Determine the [x, y] coordinate at the center of the cell enclosing the given text.  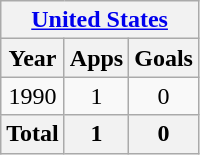
1990 [33, 96]
Year [33, 58]
Goals [164, 58]
Apps [96, 58]
United States [100, 20]
Total [33, 134]
